From the cell containing the given text, extract its center point as [x, y] coordinate. 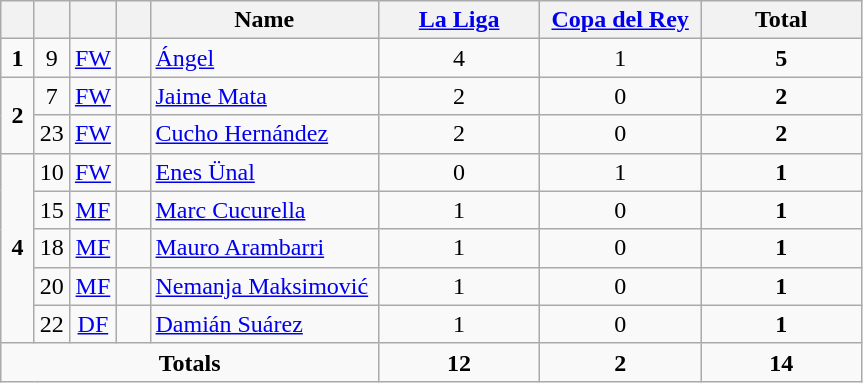
La Liga [460, 20]
7 [52, 96]
Mauro Arambarri [264, 248]
5 [782, 58]
Total [782, 20]
18 [52, 248]
22 [52, 324]
Ángel [264, 58]
Totals [190, 362]
23 [52, 134]
14 [782, 362]
9 [52, 58]
15 [52, 210]
Name [264, 20]
Enes Ünal [264, 172]
Jaime Mata [264, 96]
DF [92, 324]
Nemanja Maksimović [264, 286]
20 [52, 286]
Cucho Hernández [264, 134]
Copa del Rey [620, 20]
Damián Suárez [264, 324]
12 [460, 362]
Marc Cucurella [264, 210]
10 [52, 172]
